For the text-containing cell, return its midpoint in [x, y] coordinate format. 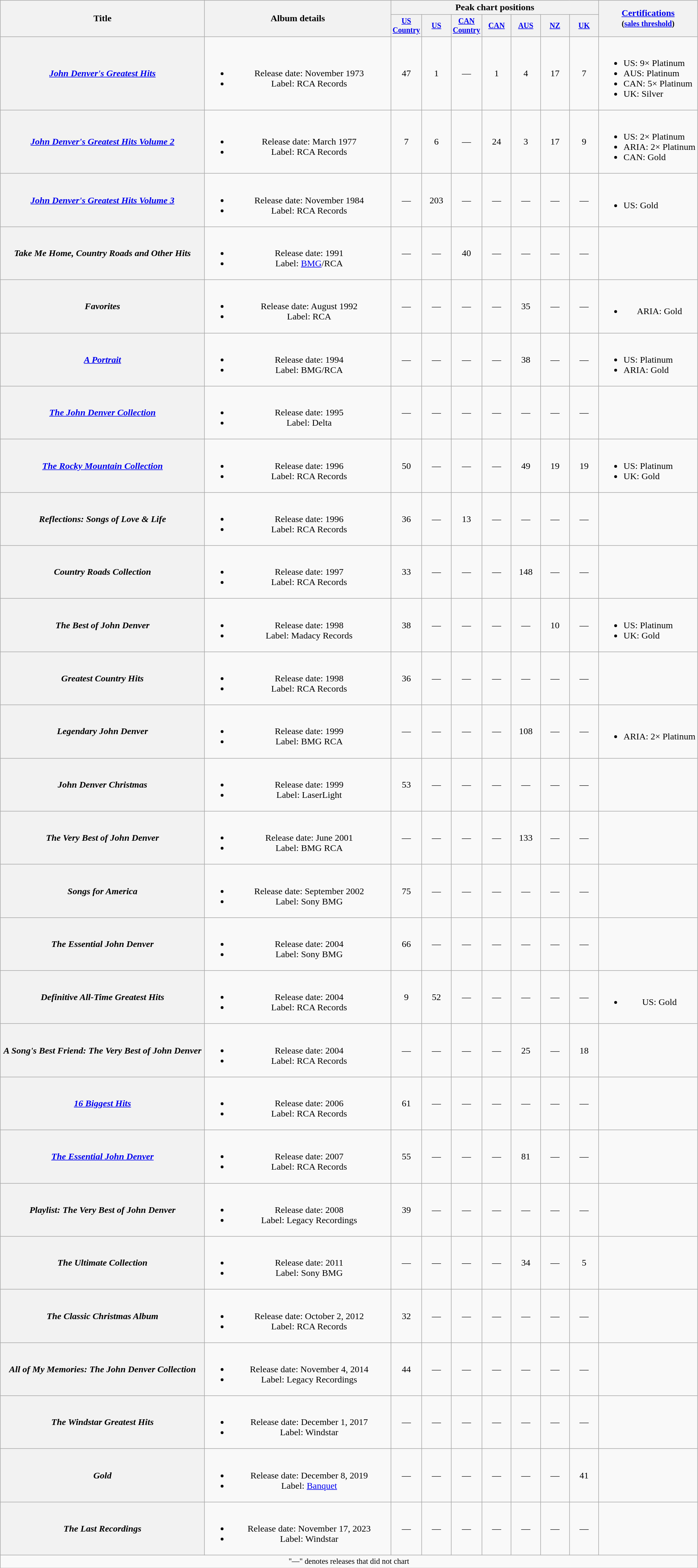
Definitive All-Time Greatest Hits [102, 997]
Release date: 1998Label: Madacy Records [298, 625]
75 [406, 891]
Reflections: Songs of Love & Life [102, 519]
Release date: October 2, 2012Label: RCA Records [298, 1316]
The Very Best of John Denver [102, 838]
Release date: 2004Label: Sony BMG [298, 944]
Release date: November 4, 2014Label: Legacy Recordings [298, 1369]
Release date: 2006Label: RCA Records [298, 1103]
61 [406, 1103]
52 [437, 997]
24 [497, 142]
Peak chart positions [495, 8]
CAN [497, 26]
John Denver Christmas [102, 785]
Release date: August 1992Label: RCA [298, 307]
Country Roads Collection [102, 572]
Release date: December 1, 2017Label: Windstar [298, 1422]
US: 9× PlatinumAUS: PlatinumCAN: 5× PlatinumUK: Silver [648, 73]
Release date: 1999Label: BMG RCA [298, 731]
10 [555, 625]
A Song's Best Friend: The Very Best of John Denver [102, 1050]
Release date: 1998Label: RCA Records [298, 678]
Release date: March 1977Label: RCA Records [298, 142]
148 [525, 572]
John Denver's Greatest Hits [102, 73]
Album details [298, 19]
40 [467, 253]
UK [584, 26]
55 [406, 1157]
49 [525, 466]
Greatest Country Hits [102, 678]
Gold [102, 1475]
18 [584, 1050]
47 [406, 73]
39 [406, 1210]
16 Biggest Hits [102, 1103]
Release date: 2007Label: RCA Records [298, 1157]
The Windstar Greatest Hits [102, 1422]
203 [437, 200]
Release date: 2011Label: Sony BMG [298, 1263]
The Rocky Mountain Collection [102, 466]
41 [584, 1475]
Certifications(sales threshold) [648, 19]
Legendary John Denver [102, 731]
6 [437, 142]
35 [525, 307]
Release date: November 1973Label: RCA Records [298, 73]
Release date: 2008Label: Legacy Recordings [298, 1210]
Release date: 1994Label: BMG/RCA [298, 360]
ARIA: Gold [648, 307]
Release date: November 1984Label: RCA Records [298, 200]
A Portrait [102, 360]
John Denver's Greatest Hits Volume 3 [102, 200]
4 [525, 73]
5 [584, 1263]
US Country [406, 26]
ARIA: 2× Platinum [648, 731]
All of My Memories: The John Denver Collection [102, 1369]
66 [406, 944]
44 [406, 1369]
"—" denotes releases that did not chart [349, 1562]
The John Denver Collection [102, 413]
US: PlatinumARIA: Gold [648, 360]
John Denver's Greatest Hits Volume 2 [102, 142]
Release date: November 17, 2023Label: Windstar [298, 1529]
Playlist: The Very Best of John Denver [102, 1210]
13 [467, 519]
25 [525, 1050]
Release date: 1995Label: Delta [298, 413]
Songs for America [102, 891]
NZ [555, 26]
The Best of John Denver [102, 625]
Release date: 1997Label: RCA Records [298, 572]
Favorites [102, 307]
The Ultimate Collection [102, 1263]
108 [525, 731]
US [437, 26]
CAN Country [467, 26]
Release date: December 8, 2019Label: Banquet [298, 1475]
33 [406, 572]
AUS [525, 26]
Take Me Home, Country Roads and Other Hits [102, 253]
Release date: September 2002Label: Sony BMG [298, 891]
50 [406, 466]
The Last Recordings [102, 1529]
133 [525, 838]
Release date: June 2001Label: BMG RCA [298, 838]
81 [525, 1157]
3 [525, 142]
34 [525, 1263]
Release date: 1991Label: BMG/RCA [298, 253]
US: 2× PlatinumARIA: 2× PlatinumCAN: Gold [648, 142]
32 [406, 1316]
Release date: 1999Label: LaserLight [298, 785]
53 [406, 785]
The Classic Christmas Album [102, 1316]
Title [102, 19]
